Identify which cell holds the provided text, then report its [x, y] central coordinate. 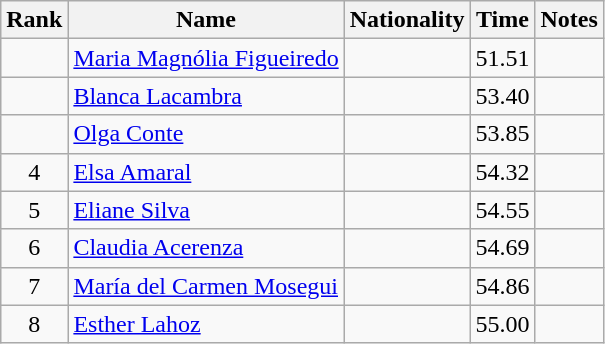
4 [34, 172]
Olga Conte [206, 134]
54.55 [502, 210]
Claudia Acerenza [206, 248]
Nationality [407, 20]
8 [34, 324]
Blanca Lacambra [206, 96]
Maria Magnólia Figueiredo [206, 58]
54.86 [502, 286]
Rank [34, 20]
53.85 [502, 134]
53.40 [502, 96]
Elsa Amaral [206, 172]
55.00 [502, 324]
Eliane Silva [206, 210]
7 [34, 286]
54.69 [502, 248]
Name [206, 20]
Notes [569, 20]
Esther Lahoz [206, 324]
Time [502, 20]
María del Carmen Mosegui [206, 286]
54.32 [502, 172]
6 [34, 248]
51.51 [502, 58]
5 [34, 210]
